Find where the given text appears and provide that cell's center as (x, y) coordinate. 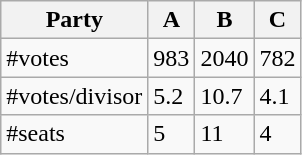
5.2 (172, 96)
A (172, 20)
782 (278, 58)
C (278, 20)
983 (172, 58)
5 (172, 134)
4.1 (278, 96)
10.7 (224, 96)
11 (224, 134)
4 (278, 134)
2040 (224, 58)
Party (74, 20)
#seats (74, 134)
#votes (74, 58)
B (224, 20)
#votes/divisor (74, 96)
